Extract the (x, y) coordinate from the center of the cell holding the provided text.  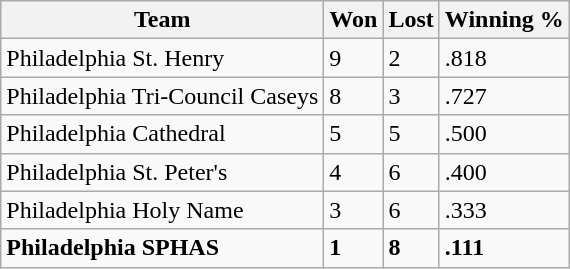
Philadelphia Tri-Council Caseys (162, 96)
.727 (504, 96)
Won (354, 20)
Philadelphia St. Peter's (162, 172)
Philadelphia Cathedral (162, 134)
Winning % (504, 20)
4 (354, 172)
2 (411, 58)
Lost (411, 20)
.818 (504, 58)
.400 (504, 172)
Philadelphia Holy Name (162, 210)
Philadelphia St. Henry (162, 58)
.333 (504, 210)
.500 (504, 134)
Philadelphia SPHAS (162, 248)
Team (162, 20)
9 (354, 58)
1 (354, 248)
.111 (504, 248)
